Extract the [X, Y] coordinate from the center of the cell holding the provided text.  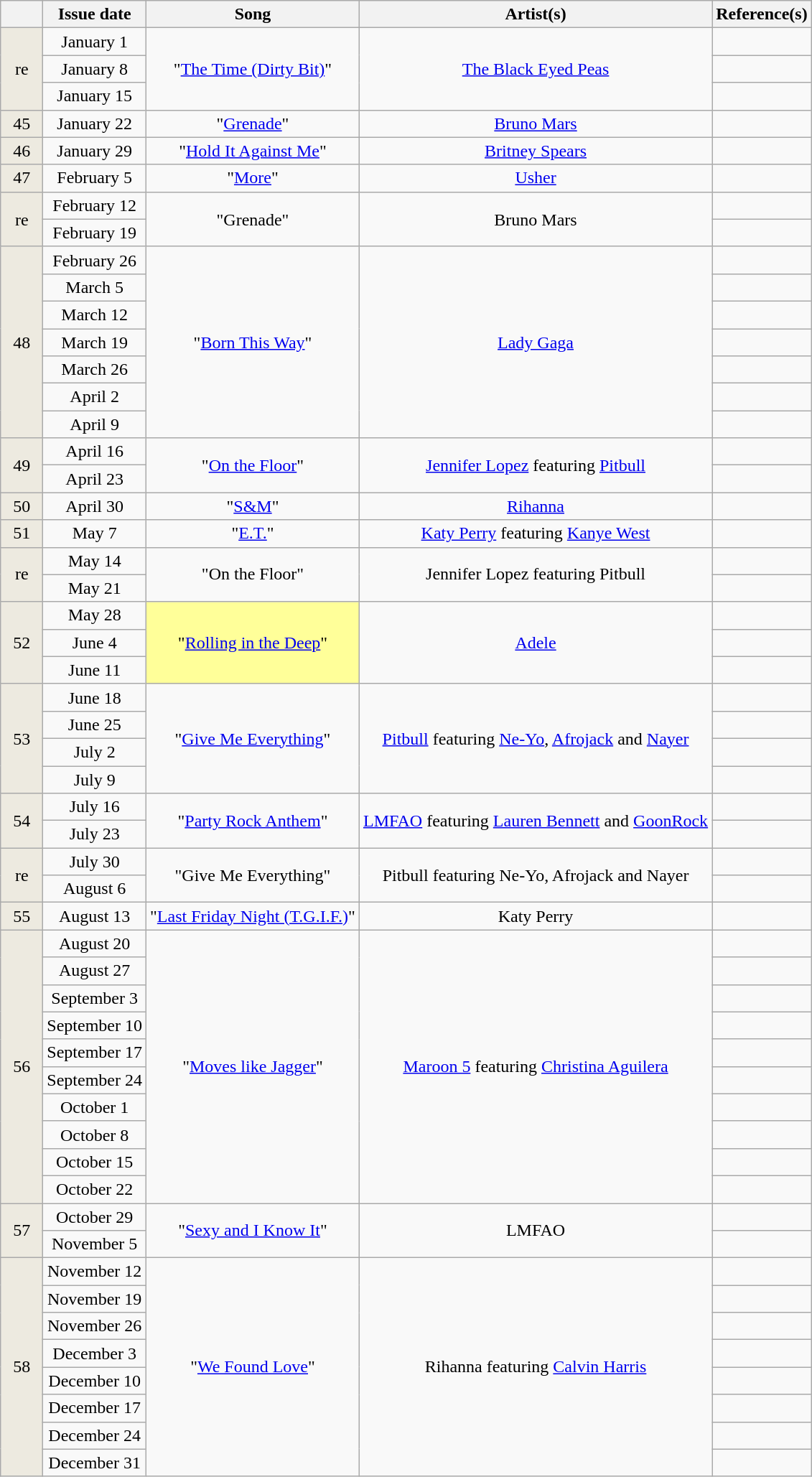
October 1 [95, 1107]
The Black Eyed Peas [536, 69]
January 22 [95, 124]
"E.T." [253, 534]
"Moves like Jagger" [253, 1067]
January 15 [95, 96]
46 [22, 151]
December 31 [95, 1463]
February 19 [95, 233]
March 26 [95, 370]
August 20 [95, 943]
March 12 [95, 314]
June 25 [95, 724]
February 12 [95, 205]
November 5 [95, 1244]
52 [22, 643]
May 28 [95, 615]
May 7 [95, 534]
September 3 [95, 998]
March 5 [95, 287]
October 29 [95, 1217]
Britney Spears [536, 151]
55 [22, 916]
56 [22, 1067]
Rihanna featuring Calvin Harris [536, 1367]
54 [22, 821]
June 11 [95, 670]
May 21 [95, 588]
51 [22, 534]
May 14 [95, 561]
57 [22, 1231]
April 23 [95, 479]
August 13 [95, 916]
"Hold It Against Me" [253, 151]
July 23 [95, 834]
"We Found Love" [253, 1367]
53 [22, 738]
November 19 [95, 1299]
July 30 [95, 862]
47 [22, 178]
August 6 [95, 889]
September 24 [95, 1080]
"More" [253, 178]
January 1 [95, 42]
50 [22, 506]
"Sexy and I Know It" [253, 1231]
January 29 [95, 151]
June 18 [95, 697]
February 26 [95, 260]
Adele [536, 643]
December 3 [95, 1353]
November 26 [95, 1326]
February 5 [95, 178]
December 24 [95, 1435]
"The Time (Dirty Bit)" [253, 69]
Lady Gaga [536, 342]
"Last Friday Night (T.G.I.F.)" [253, 916]
"Rolling in the Deep" [253, 643]
LMFAO featuring Lauren Bennett and GoonRock [536, 821]
58 [22, 1367]
April 30 [95, 506]
September 10 [95, 1025]
July 9 [95, 779]
October 15 [95, 1162]
Issue date [95, 14]
December 17 [95, 1408]
July 2 [95, 752]
Rihanna [536, 506]
"S&M" [253, 506]
45 [22, 124]
Maroon 5 featuring Christina Aguilera [536, 1067]
Song [253, 14]
49 [22, 465]
August 27 [95, 971]
November 12 [95, 1272]
Reference(s) [762, 14]
48 [22, 342]
Usher [536, 178]
October 22 [95, 1189]
July 16 [95, 807]
April 16 [95, 452]
LMFAO [536, 1231]
January 8 [95, 69]
October 8 [95, 1134]
September 17 [95, 1053]
Katy Perry featuring Kanye West [536, 534]
"Born This Way" [253, 342]
"Party Rock Anthem" [253, 821]
April 9 [95, 424]
Katy Perry [536, 916]
December 10 [95, 1381]
March 19 [95, 343]
April 2 [95, 397]
June 4 [95, 643]
Artist(s) [536, 14]
